Locate the cell with the specified text and output its [x, y] center coordinate. 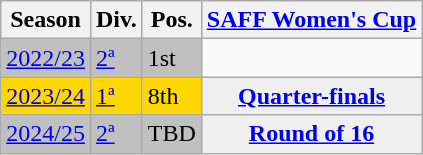
1st [172, 58]
2023/24 [46, 96]
Quarter-finals [311, 96]
8th [172, 96]
SAFF Women's Cup [311, 20]
Div. [116, 20]
1ª [116, 96]
Round of 16 [311, 134]
2022/23 [46, 58]
Pos. [172, 20]
TBD [172, 134]
Season [46, 20]
2024/25 [46, 134]
